Extract the [x, y] coordinate from the center of the cell holding the provided text.  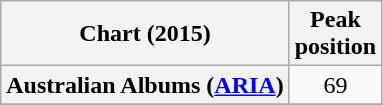
Chart (2015) [145, 34]
Peakposition [335, 34]
69 [335, 85]
Australian Albums (ARIA) [145, 85]
